Output the [x, y] coordinate of the center of the cell containing the given text.  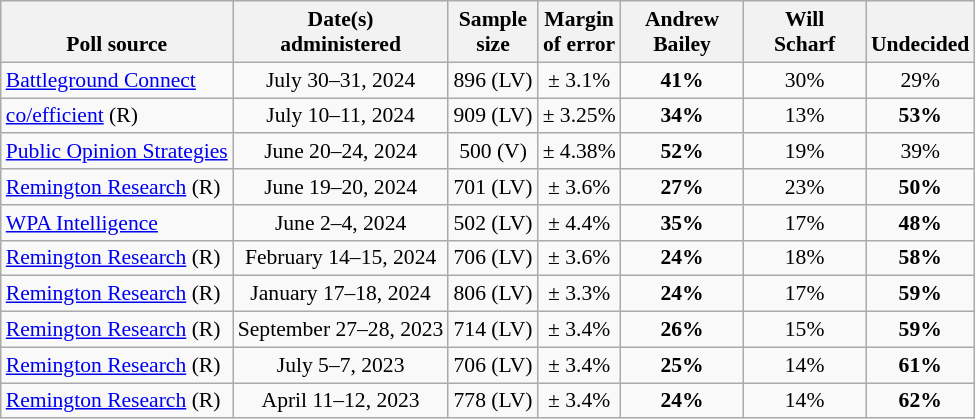
909 (LV) [492, 116]
WillScharf [804, 32]
Samplesize [492, 32]
July 5–7, 2023 [341, 365]
500 (V) [492, 152]
April 11–12, 2023 [341, 401]
Undecided [920, 32]
13% [804, 116]
July 10–11, 2024 [341, 116]
± 4.38% [580, 152]
23% [804, 187]
27% [682, 187]
± 3.25% [580, 116]
41% [682, 80]
co/efficient (R) [117, 116]
52% [682, 152]
34% [682, 116]
January 17–18, 2024 [341, 294]
778 (LV) [492, 401]
July 30–31, 2024 [341, 80]
Battleground Connect [117, 80]
AndrewBailey [682, 32]
896 (LV) [492, 80]
58% [920, 258]
Public Opinion Strategies [117, 152]
714 (LV) [492, 330]
50% [920, 187]
61% [920, 365]
± 3.1% [580, 80]
June 2–4, 2024 [341, 223]
29% [920, 80]
502 (LV) [492, 223]
Date(s)administered [341, 32]
June 19–20, 2024 [341, 187]
39% [920, 152]
806 (LV) [492, 294]
18% [804, 258]
30% [804, 80]
February 14–15, 2024 [341, 258]
26% [682, 330]
September 27–28, 2023 [341, 330]
35% [682, 223]
62% [920, 401]
53% [920, 116]
19% [804, 152]
June 20–24, 2024 [341, 152]
Poll source [117, 32]
701 (LV) [492, 187]
Marginof error [580, 32]
15% [804, 330]
± 4.4% [580, 223]
± 3.3% [580, 294]
25% [682, 365]
WPA Intelligence [117, 223]
48% [920, 223]
